Return [X, Y] of the center of cell containing provided text 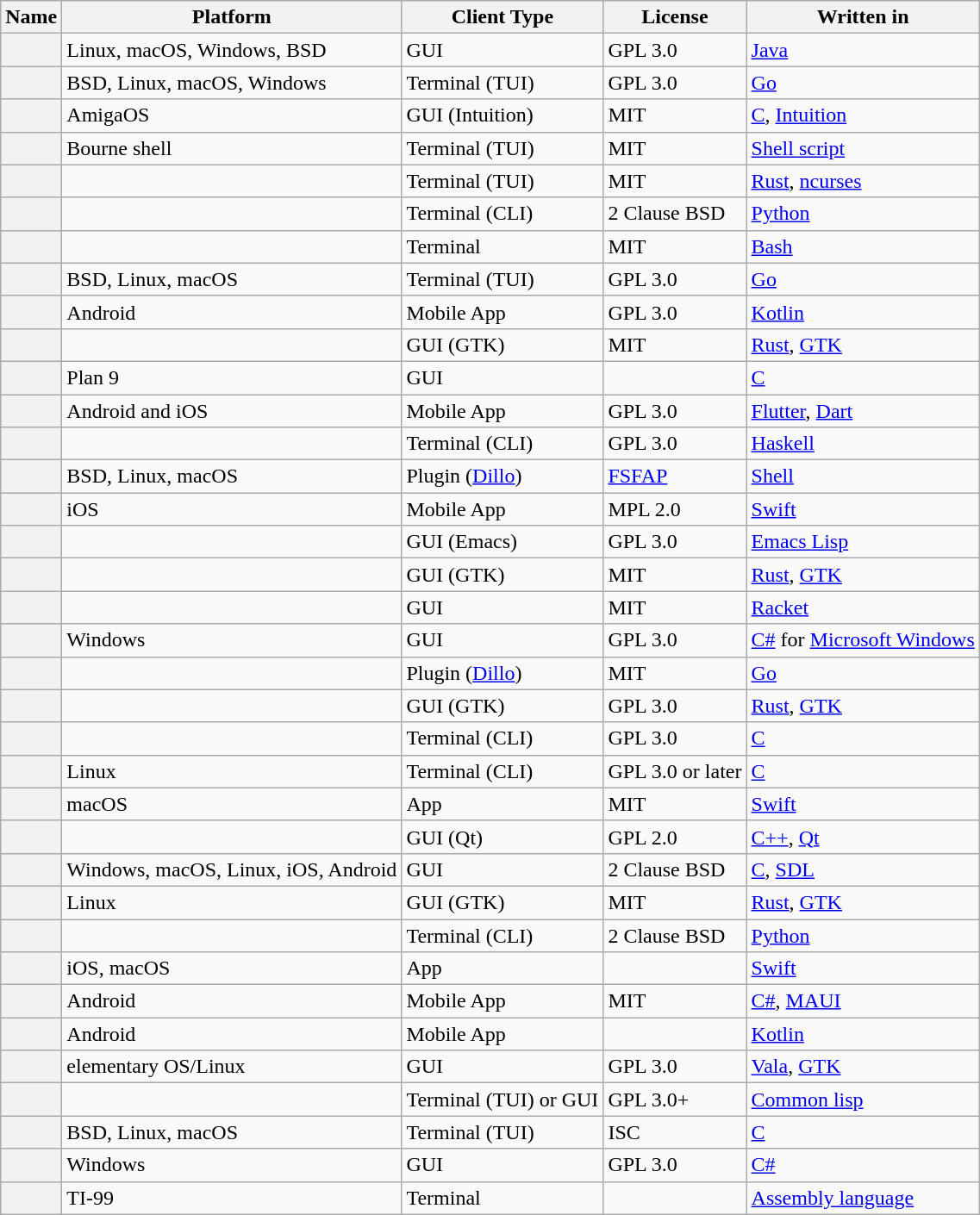
GPL 3.0+ [675, 1100]
C++, Qt [863, 837]
Windows, macOS, Linux, iOS, Android [232, 869]
ISC [675, 1132]
FSFAP [675, 477]
Bash [863, 246]
C# [863, 1165]
Android and iOS [232, 411]
Flutter, Dart [863, 411]
C, SDL [863, 869]
iOS [232, 509]
C# for Microsoft Windows [863, 640]
Terminal (TUI) or GUI [502, 1100]
Common lisp [863, 1100]
elementary OS/Linux [232, 1067]
Assembly language [863, 1198]
GPL 3.0 or later [675, 771]
AmigaOS [232, 115]
TI-99 [232, 1198]
BSD, Linux, macOS, Windows [232, 83]
Emacs Lisp [863, 542]
Shell [863, 477]
C#, MAUI [863, 1001]
Platform [232, 17]
C, Intuition [863, 115]
License [675, 17]
Java [863, 50]
GUI (Emacs) [502, 542]
Haskell [863, 444]
GUI (Intuition) [502, 115]
MPL 2.0 [675, 509]
Linux, macOS, Windows, BSD [232, 50]
iOS, macOS [232, 969]
Rust, ncurses [863, 181]
Racket [863, 607]
Name [31, 17]
Client Type [502, 17]
Bourne shell [232, 148]
Vala, GTK [863, 1067]
GPL 2.0 [675, 837]
Plan 9 [232, 377]
macOS [232, 804]
Written in [863, 17]
GUI (Qt) [502, 837]
Shell script [863, 148]
